Identify which cell holds the provided text, then report its (x, y) central coordinate. 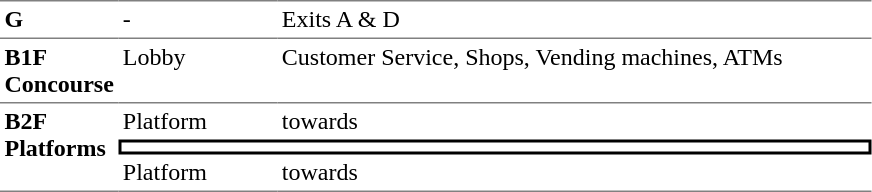
B1FConcourse (59, 71)
G (59, 19)
Exits A & D (574, 19)
Customer Service, Shops, Vending machines, ATMs (574, 71)
Lobby (198, 71)
B2FPlatforms (59, 148)
- (198, 19)
